Return the [x, y] coordinate for the center point of the cell that contains the specified text.  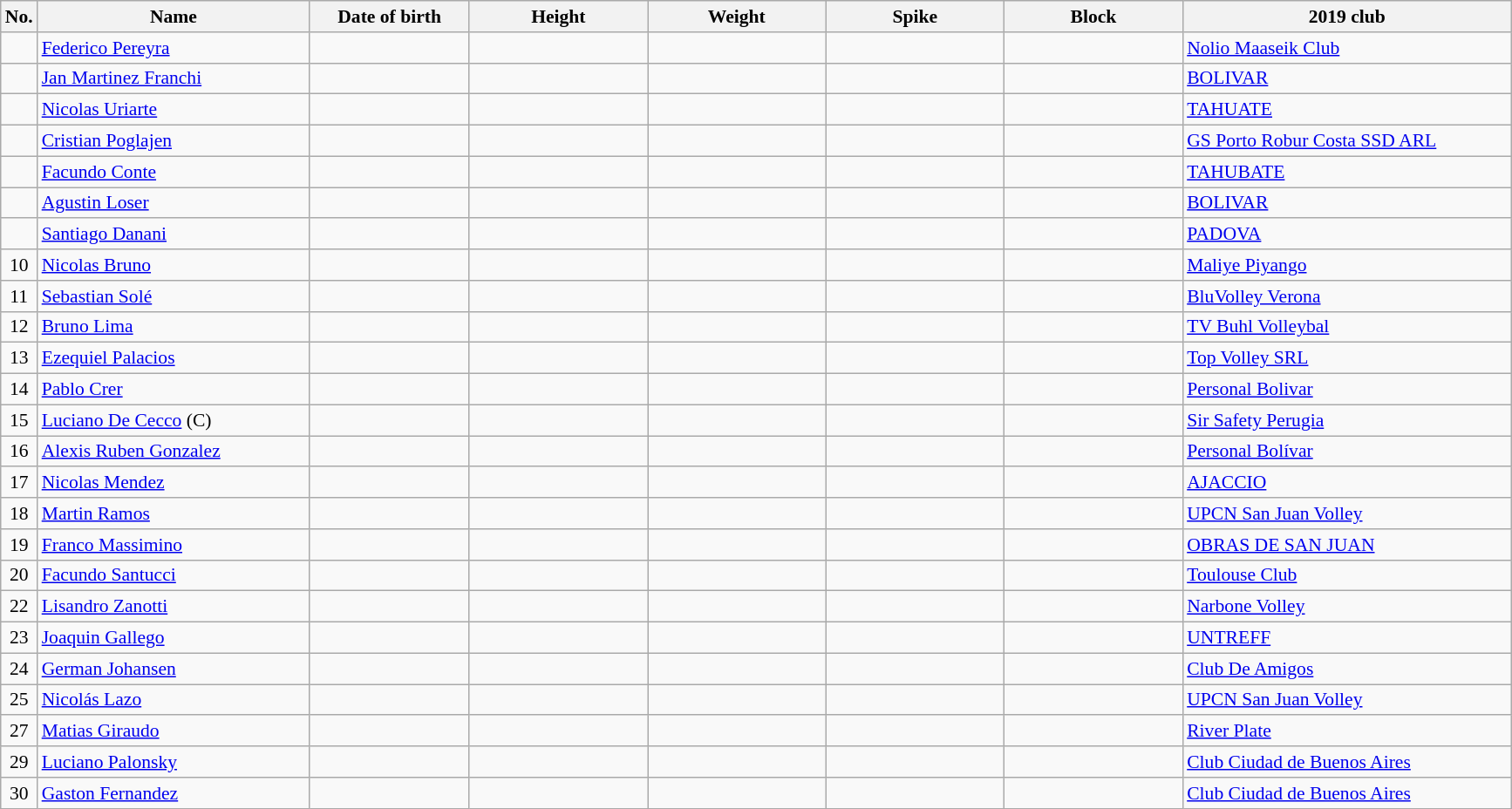
Name [174, 17]
Santiago Danani [174, 235]
TAHUBATE [1346, 172]
24 [19, 669]
27 [19, 731]
Nicolas Bruno [174, 265]
GS Porto Robur Costa SSD ARL [1346, 141]
Sir Safety Perugia [1346, 420]
10 [19, 265]
17 [19, 483]
20 [19, 575]
Narbone Volley [1346, 607]
Club De Amigos [1346, 669]
14 [19, 390]
11 [19, 296]
Martin Ramos [174, 513]
30 [19, 793]
German Johansen [174, 669]
23 [19, 638]
PADOVA [1346, 235]
Nolio Maaseik Club [1346, 48]
18 [19, 513]
Facundo Santucci [174, 575]
Height [558, 17]
Date of birth [389, 17]
Franco Massimino [174, 545]
Block [1093, 17]
29 [19, 762]
Nicolas Mendez [174, 483]
Personal Bolivar [1346, 390]
Jan Martinez Franchi [174, 78]
Sebastian Solé [174, 296]
Top Volley SRL [1346, 358]
Bruno Lima [174, 327]
Matias Giraudo [174, 731]
Maliye Piyango [1346, 265]
Federico Pereyra [174, 48]
Cristian Poglajen [174, 141]
Luciano De Cecco (C) [174, 420]
Ezequiel Palacios [174, 358]
Weight [738, 17]
Luciano Palonsky [174, 762]
22 [19, 607]
TAHUATE [1346, 110]
Pablo Crer [174, 390]
UNTREFF [1346, 638]
AJACCIO [1346, 483]
OBRAS DE SAN JUAN [1346, 545]
16 [19, 452]
12 [19, 327]
Alexis Ruben Gonzalez [174, 452]
Nicolas Uriarte [174, 110]
25 [19, 700]
Toulouse Club [1346, 575]
BluVolley Verona [1346, 296]
Nicolás Lazo [174, 700]
Gaston Fernandez [174, 793]
Lisandro Zanotti [174, 607]
Spike [916, 17]
13 [19, 358]
Joaquin Gallego [174, 638]
River Plate [1346, 731]
Agustin Loser [174, 203]
Personal Bolívar [1346, 452]
2019 club [1346, 17]
No. [19, 17]
Facundo Conte [174, 172]
TV Buhl Volleybal [1346, 327]
19 [19, 545]
15 [19, 420]
